Return the (x, y) coordinate for the center point of the cell that contains the specified text.  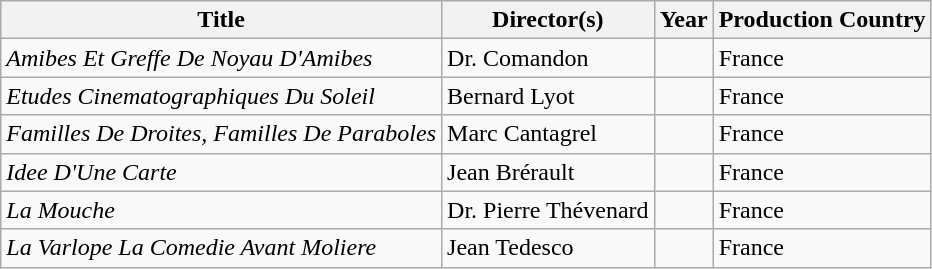
Amibes Et Greffe De Noyau D'Amibes (222, 58)
Marc Cantagrel (548, 134)
Dr. Comandon (548, 58)
La Varlope La Comedie Avant Moliere (222, 248)
Jean Brérault (548, 172)
Year (684, 20)
Dr. Pierre Thévenard (548, 210)
La Mouche (222, 210)
Director(s) (548, 20)
Title (222, 20)
Bernard Lyot (548, 96)
Idee D'Une Carte (222, 172)
Etudes Cinematographiques Du Soleil (222, 96)
Jean Tedesco (548, 248)
Familles De Droites, Familles De Paraboles (222, 134)
Production Country (822, 20)
